Locate the cell with the specified text and output its (x, y) center coordinate. 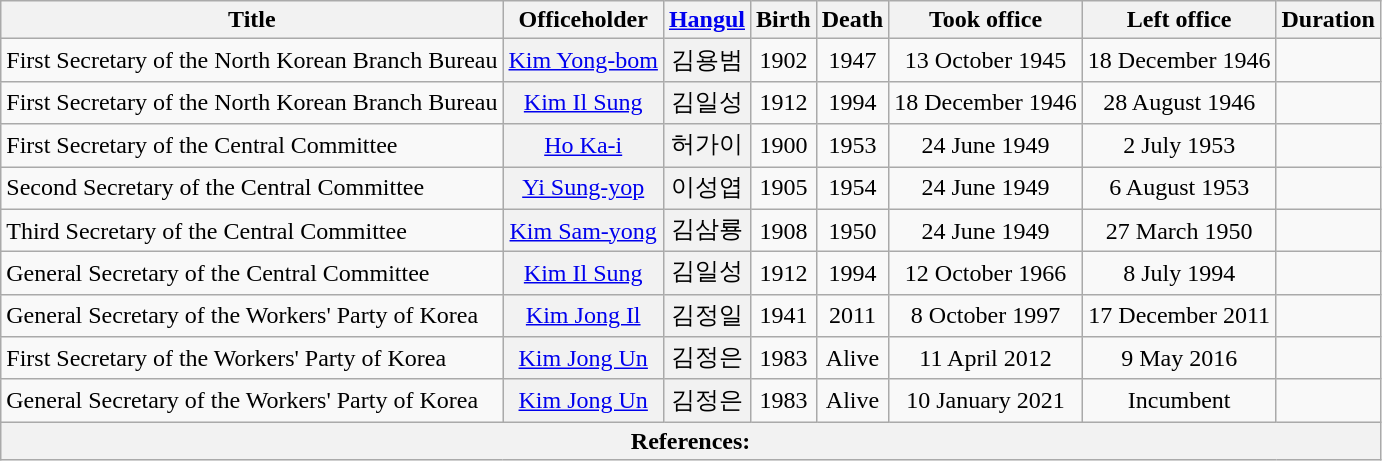
허가이 (706, 146)
1902 (784, 60)
2 July 1953 (1179, 146)
김삼룡 (706, 230)
28 August 1946 (1179, 102)
1947 (852, 60)
Ho Ka-i (583, 146)
References: (691, 441)
1905 (784, 188)
김용범 (706, 60)
2011 (852, 316)
Death (852, 20)
Kim Sam-yong (583, 230)
김정일 (706, 316)
1900 (784, 146)
1941 (784, 316)
Took office (986, 20)
11 April 2012 (986, 358)
12 October 1966 (986, 274)
First Secretary of the Workers' Party of Korea (252, 358)
Incumbent (1179, 400)
Title (252, 20)
Kim Jong Il (583, 316)
10 January 2021 (986, 400)
Officeholder (583, 20)
8 July 1994 (1179, 274)
27 March 1950 (1179, 230)
Kim Yong-bom (583, 60)
Hangul (706, 20)
Duration (1328, 20)
First Secretary of the Central Committee (252, 146)
1954 (852, 188)
이성엽 (706, 188)
9 May 2016 (1179, 358)
General Secretary of the Central Committee (252, 274)
Third Secretary of the Central Committee (252, 230)
1950 (852, 230)
17 December 2011 (1179, 316)
6 August 1953 (1179, 188)
13 October 1945 (986, 60)
Left office (1179, 20)
Yi Sung-yop (583, 188)
Second Secretary of the Central Committee (252, 188)
1953 (852, 146)
8 October 1997 (986, 316)
Birth (784, 20)
1908 (784, 230)
